Return the [x, y] coordinate for the center point of the cell that contains the specified text.  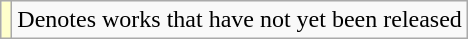
Denotes works that have not yet been released [240, 20]
